Search for the cell housing the specified text and yield its (x, y) center coordinate. 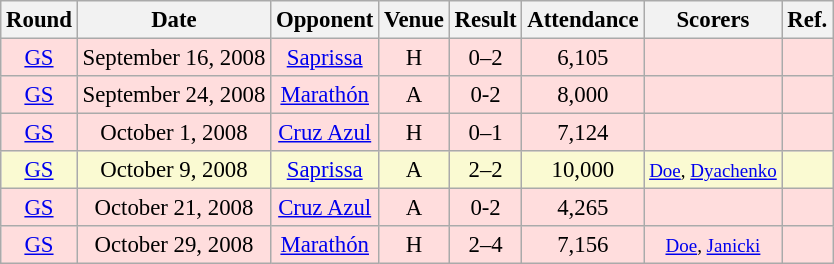
October 29, 2008 (174, 245)
7,156 (583, 245)
October 21, 2008 (174, 208)
Scorers (713, 20)
Doe, Janicki (713, 245)
Date (174, 20)
6,105 (583, 58)
4,265 (583, 208)
0–2 (486, 58)
September 24, 2008 (174, 95)
October 9, 2008 (174, 170)
October 1, 2008 (174, 133)
Opponent (325, 20)
Attendance (583, 20)
10,000 (583, 170)
7,124 (583, 133)
Doe, Dyachenko (713, 170)
Result (486, 20)
Ref. (807, 20)
September 16, 2008 (174, 58)
0–1 (486, 133)
8,000 (583, 95)
2–2 (486, 170)
Venue (414, 20)
Round (39, 20)
2–4 (486, 245)
